Determine the (X, Y) coordinate at the center of the cell enclosing the given text.  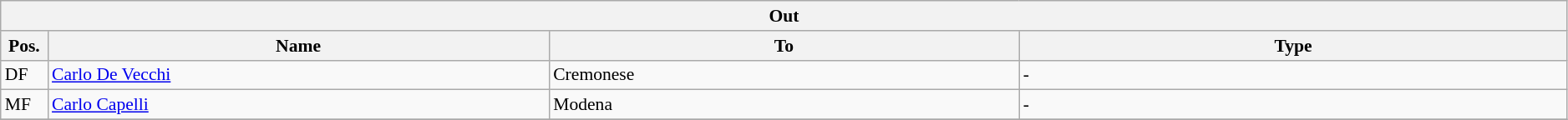
Type (1293, 46)
Out (784, 16)
DF (24, 75)
Carlo De Vecchi (298, 75)
Carlo Capelli (298, 105)
Pos. (24, 46)
MF (24, 105)
Name (298, 46)
Cremonese (784, 75)
To (784, 46)
Modena (784, 105)
